Find where the given text appears and provide that cell's center as [X, Y] coordinate. 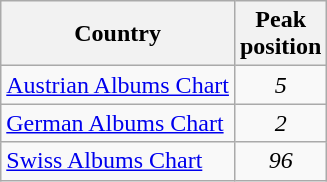
Swiss Albums Chart [118, 161]
Peakposition [280, 34]
2 [280, 123]
German Albums Chart [118, 123]
96 [280, 161]
5 [280, 85]
Country [118, 34]
Austrian Albums Chart [118, 85]
